Extract the (x, y) coordinate from the center of the cell holding the provided text.  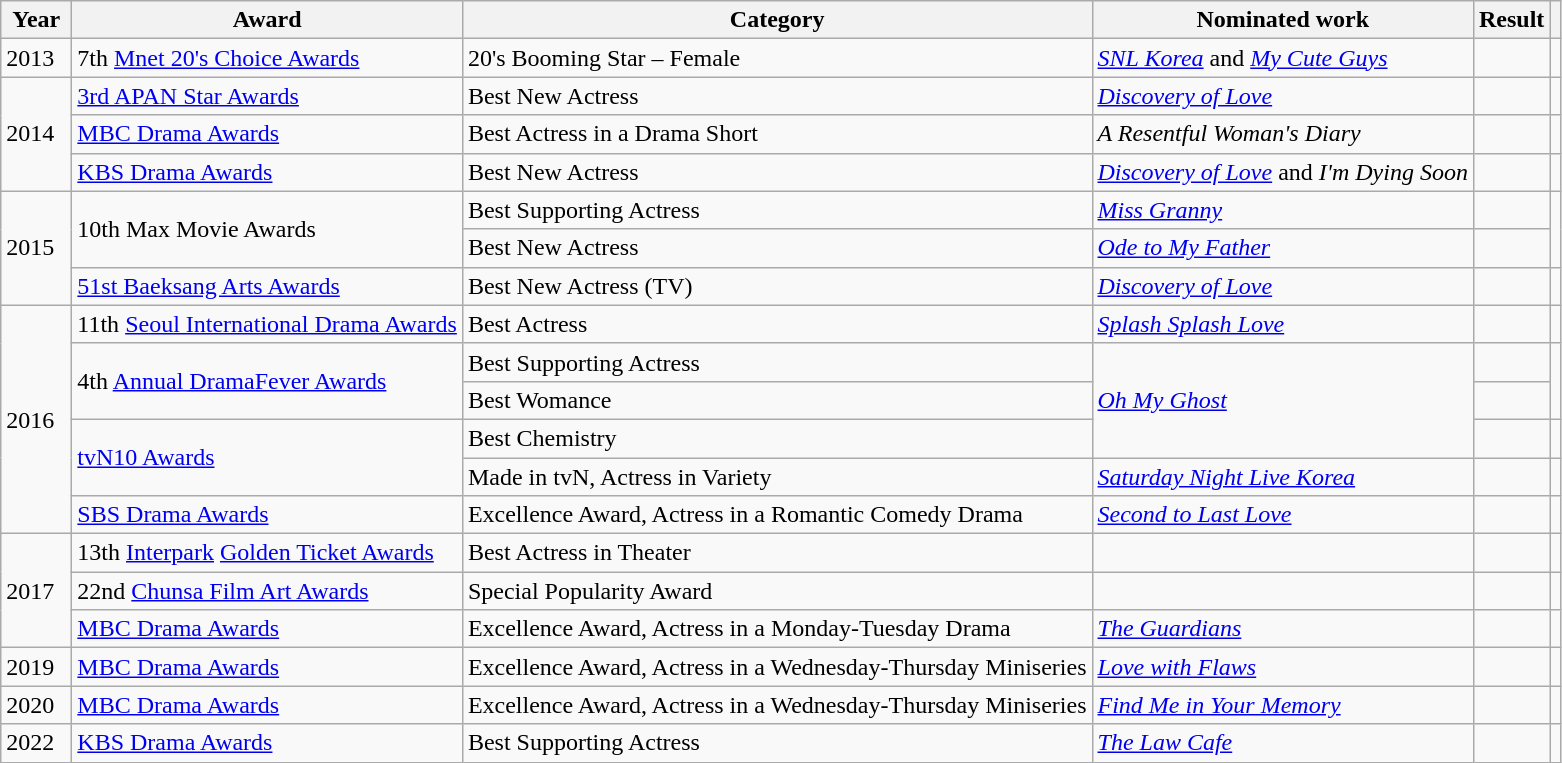
tvN10 Awards (268, 457)
Ode to My Father (1282, 248)
Oh My Ghost (1282, 400)
Saturday Night Live Korea (1282, 477)
Miss Granny (1282, 210)
2022 (36, 743)
Splash Splash Love (1282, 324)
Result (1511, 20)
22nd Chunsa Film Art Awards (268, 591)
Category (777, 20)
Best Womance (777, 400)
A Resentful Woman's Diary (1282, 134)
2016 (36, 419)
11th Seoul International Drama Awards (268, 324)
Best Actress in a Drama Short (777, 134)
2020 (36, 705)
SBS Drama Awards (268, 515)
Nominated work (1282, 20)
Love with Flaws (1282, 667)
Second to Last Love (1282, 515)
The Guardians (1282, 629)
20's Booming Star – Female (777, 58)
51st Baeksang Arts Awards (268, 286)
The Law Cafe (1282, 743)
3rd APAN Star Awards (268, 96)
2015 (36, 248)
SNL Korea and My Cute Guys (1282, 58)
2013 (36, 58)
2014 (36, 134)
13th Interpark Golden Ticket Awards (268, 553)
10th Max Movie Awards (268, 229)
Discovery of Love and I'm Dying Soon (1282, 172)
Best Chemistry (777, 438)
Best New Actress (TV) (777, 286)
Special Popularity Award (777, 591)
Award (268, 20)
4th Annual DramaFever Awards (268, 381)
Year (36, 20)
Excellence Award, Actress in a Romantic Comedy Drama (777, 515)
Made in tvN, Actress in Variety (777, 477)
Best Actress in Theater (777, 553)
Excellence Award, Actress in a Monday-Tuesday Drama (777, 629)
7th Mnet 20's Choice Awards (268, 58)
Best Actress (777, 324)
2019 (36, 667)
Find Me in Your Memory (1282, 705)
2017 (36, 591)
